From the cell containing the given text, extract its center point as (X, Y) coordinate. 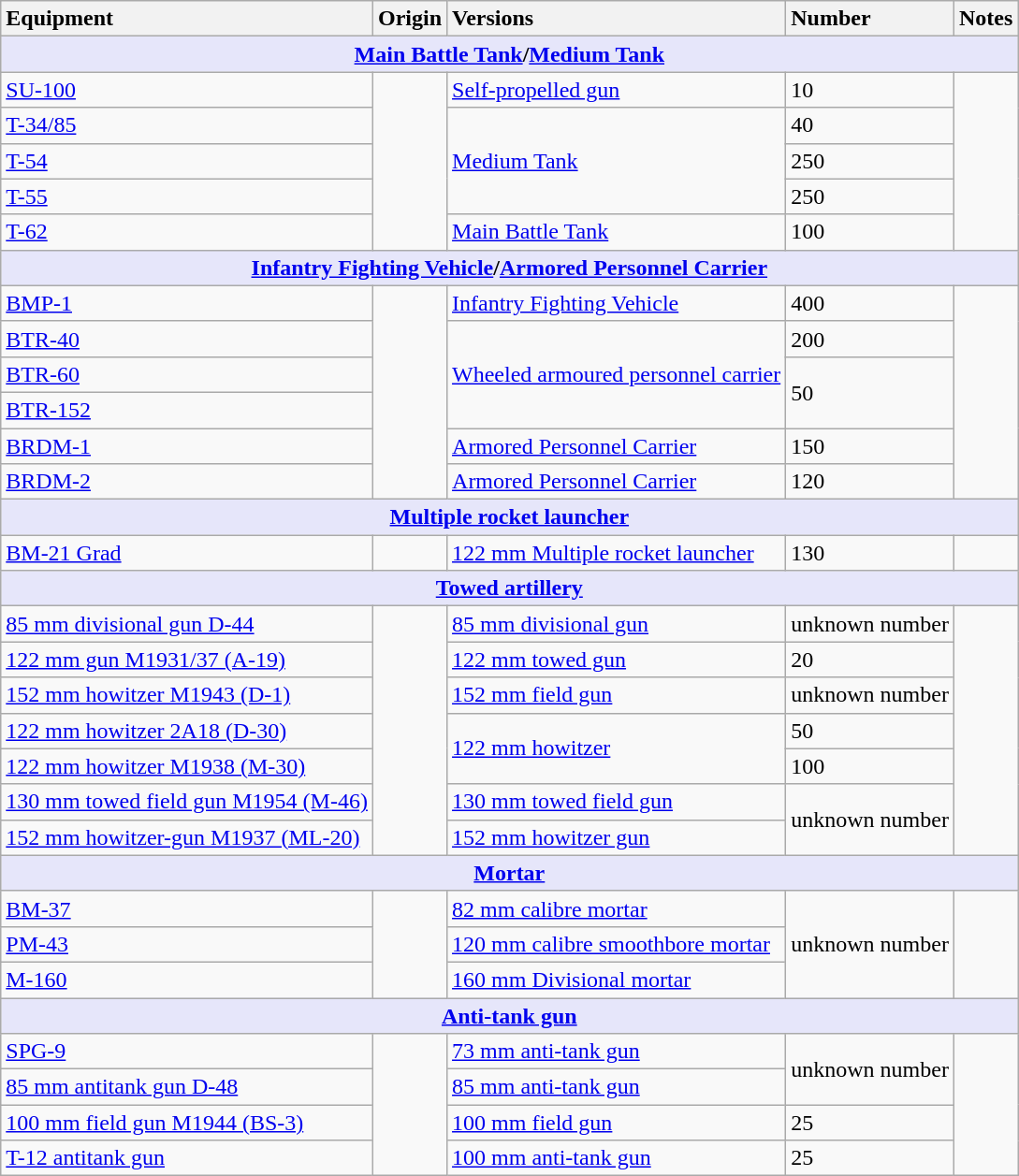
Towed artillery (509, 588)
Number (870, 19)
122 mm howitzer (617, 748)
152 mm howitzer M1943 (D-1) (187, 695)
152 mm howitzer gun (617, 837)
BM-37 (187, 908)
120 mm calibre smoothbore mortar (617, 944)
Medium Tank (617, 161)
BM-21 Grad (187, 553)
Self-propelled gun (617, 90)
BRDM-2 (187, 482)
100 mm field gun (617, 1123)
BRDM-1 (187, 446)
100 mm field gun M1944 (BS-3) (187, 1123)
100 mm anti-tank gun (617, 1158)
40 (870, 125)
20 (870, 660)
Notes (985, 19)
73 mm anti-tank gun (617, 1052)
T-54 (187, 161)
85 mm divisional gun (617, 624)
T-34/85 (187, 125)
160 mm Divisional mortar (617, 980)
SPG-9 (187, 1052)
130 mm towed field gun (617, 802)
Mortar (509, 873)
152 mm field gun (617, 695)
85 mm anti-tank gun (617, 1087)
T-12 antitank gun (187, 1158)
130 (870, 553)
120 (870, 482)
10 (870, 90)
Main Battle Tank/Medium Tank (509, 54)
85 mm antitank gun D-48 (187, 1087)
PM-43 (187, 944)
122 mm howitzer 2A18 (D-30) (187, 731)
82 mm calibre mortar (617, 908)
Main Battle Tank (617, 232)
Origin (410, 19)
122 mm towed gun (617, 660)
85 mm divisional gun D-44 (187, 624)
122 mm gun M1931/37 (A-19) (187, 660)
BTR-60 (187, 374)
122 mm Multiple rocket launcher (617, 553)
400 (870, 303)
200 (870, 339)
T-55 (187, 196)
Anti-tank gun (509, 1015)
BMP-1 (187, 303)
T-62 (187, 232)
152 mm howitzer-gun M1937 (ML-20) (187, 837)
M-160 (187, 980)
Equipment (187, 19)
Versions (617, 19)
Infantry Fighting Vehicle (617, 303)
SU-100 (187, 90)
Wheeled armoured personnel carrier (617, 374)
122 mm howitzer M1938 (M-30) (187, 766)
Multiple rocket launcher (509, 517)
130 mm towed field gun M1954 (M-46) (187, 802)
Infantry Fighting Vehicle/Armored Personnel Carrier (509, 268)
150 (870, 446)
BTR-152 (187, 410)
BTR-40 (187, 339)
